Output the [X, Y] coordinate of the center of the cell containing the given text.  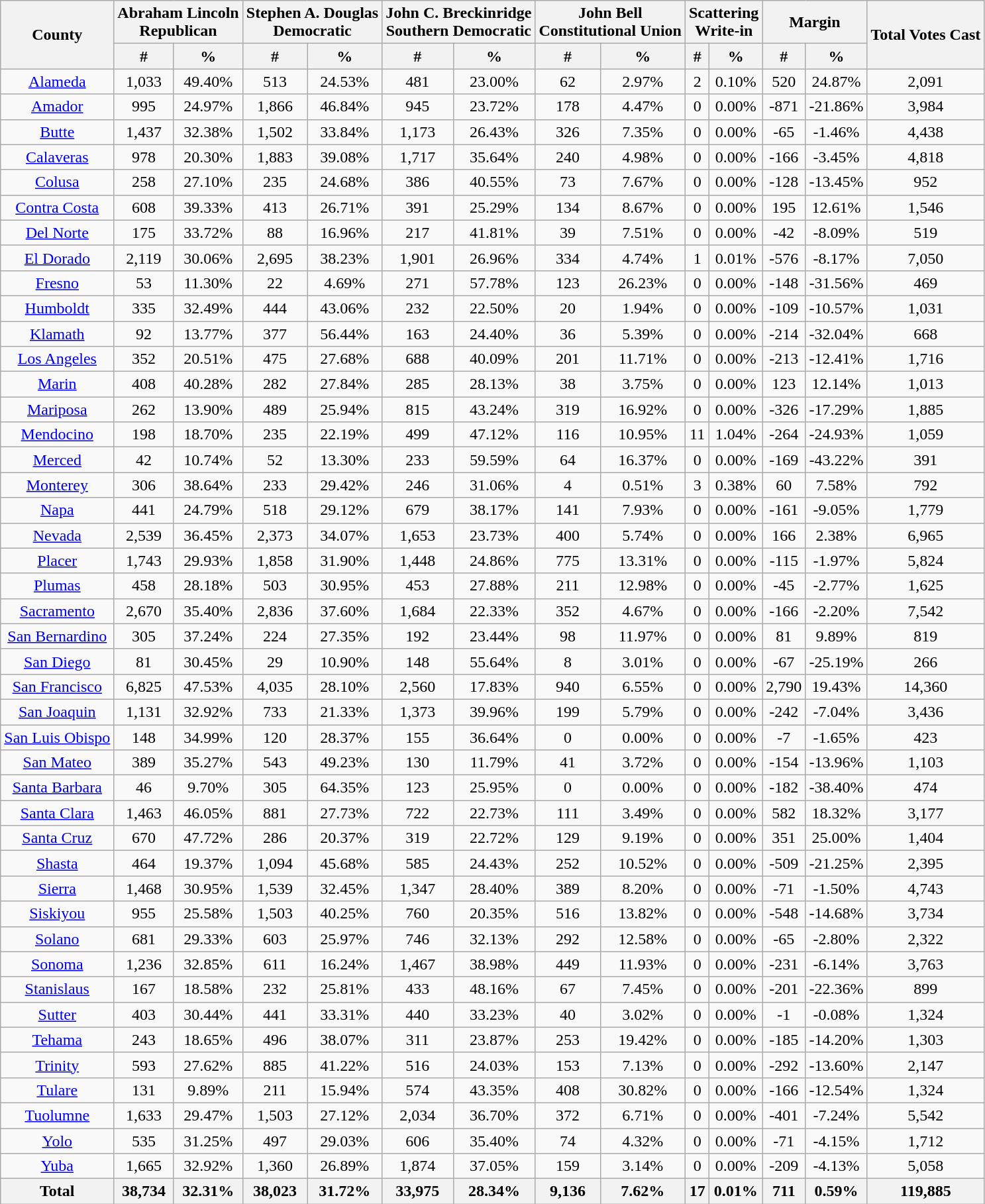
-14.20% [836, 1040]
32.38% [208, 132]
22.50% [494, 308]
Calaveras [57, 157]
141 [568, 510]
-38.40% [836, 788]
46.84% [344, 107]
27.62% [208, 1065]
1,467 [417, 964]
9,136 [568, 1191]
0.10% [736, 82]
311 [417, 1040]
28.40% [494, 889]
36 [568, 333]
Trinity [57, 1065]
3 [697, 485]
4.32% [643, 1140]
7.67% [643, 182]
25.00% [836, 838]
6.55% [643, 686]
33,975 [417, 1191]
Marin [57, 384]
608 [144, 207]
22.72% [494, 838]
603 [275, 939]
38.23% [344, 258]
32.49% [208, 308]
-3.45% [836, 157]
258 [144, 182]
1,633 [144, 1115]
1,539 [275, 889]
195 [784, 207]
130 [417, 763]
1,712 [926, 1140]
4.69% [344, 283]
775 [568, 561]
246 [417, 485]
-185 [784, 1040]
Napa [57, 510]
-6.14% [836, 964]
16.37% [643, 460]
-45 [784, 586]
San Diego [57, 661]
36.45% [208, 535]
El Dorado [57, 258]
-213 [784, 359]
28.13% [494, 384]
28.18% [208, 586]
43.24% [494, 410]
25.29% [494, 207]
-32.04% [836, 333]
574 [417, 1090]
1,716 [926, 359]
520 [784, 82]
36.70% [494, 1115]
518 [275, 510]
792 [926, 485]
24.86% [494, 561]
Yuba [57, 1166]
224 [275, 636]
978 [144, 157]
1,347 [417, 889]
201 [568, 359]
7,050 [926, 258]
7.45% [643, 989]
-1.46% [836, 132]
Plumas [57, 586]
Stephen A. DouglasDemocratic [312, 23]
10.90% [344, 661]
Placer [57, 561]
13.77% [208, 333]
38,734 [144, 1191]
3.01% [643, 661]
16.92% [643, 410]
-148 [784, 283]
611 [275, 964]
San Bernardino [57, 636]
4,438 [926, 132]
2,670 [144, 611]
1,013 [926, 384]
-2.80% [836, 939]
-4.13% [836, 1166]
199 [568, 712]
20 [568, 308]
39.33% [208, 207]
400 [568, 535]
28.34% [494, 1191]
24.87% [836, 82]
166 [784, 535]
746 [417, 939]
43.35% [494, 1090]
3,763 [926, 964]
1,033 [144, 82]
22.19% [344, 435]
John C. BreckinridgeSouthern Democratic [458, 23]
253 [568, 1040]
27.12% [344, 1115]
42 [144, 460]
6,825 [144, 686]
35.27% [208, 763]
335 [144, 308]
27.68% [344, 359]
4.74% [643, 258]
116 [568, 435]
178 [568, 107]
24.79% [208, 510]
1,303 [926, 1040]
2,322 [926, 939]
34.99% [208, 738]
12.61% [836, 207]
40.25% [344, 914]
16.96% [344, 233]
2,539 [144, 535]
57.78% [494, 283]
-264 [784, 435]
5.79% [643, 712]
28.37% [344, 738]
25.58% [208, 914]
668 [926, 333]
Tehama [57, 1040]
-115 [784, 561]
-1.65% [836, 738]
10.52% [643, 863]
2,836 [275, 611]
35.64% [494, 157]
453 [417, 586]
Amador [57, 107]
29.93% [208, 561]
-2.77% [836, 586]
1,103 [926, 763]
18.58% [208, 989]
14,360 [926, 686]
Klamath [57, 333]
13.90% [208, 410]
64 [568, 460]
1,502 [275, 132]
Santa Clara [57, 813]
55.64% [494, 661]
-548 [784, 914]
37.05% [494, 1166]
2 [697, 82]
62 [568, 82]
3.14% [643, 1166]
8 [568, 661]
Sutter [57, 1014]
4.98% [643, 157]
22.73% [494, 813]
Siskiyou [57, 914]
30.44% [208, 1014]
3.72% [643, 763]
7.62% [643, 1191]
30.82% [643, 1090]
53 [144, 283]
Los Angeles [57, 359]
Mariposa [57, 410]
37.24% [208, 636]
3,177 [926, 813]
120 [275, 738]
25.95% [494, 788]
-24.93% [836, 435]
Del Norte [57, 233]
-25.19% [836, 661]
-12.54% [836, 1090]
444 [275, 308]
-10.57% [836, 308]
4.67% [643, 611]
1,437 [144, 132]
29.12% [344, 510]
11.71% [643, 359]
Stanislaus [57, 989]
582 [784, 813]
13.31% [643, 561]
11.97% [643, 636]
1,131 [144, 712]
-13.96% [836, 763]
33.84% [344, 132]
1,059 [926, 435]
760 [417, 914]
3,436 [926, 712]
2,034 [417, 1115]
31.90% [344, 561]
0.51% [643, 485]
2,119 [144, 258]
37.60% [344, 611]
33.31% [344, 1014]
Nevada [57, 535]
-12.41% [836, 359]
26.89% [344, 1166]
1,448 [417, 561]
Fresno [57, 283]
-9.05% [836, 510]
-31.56% [836, 283]
688 [417, 359]
945 [417, 107]
24.68% [344, 182]
3,984 [926, 107]
2,395 [926, 863]
11 [697, 435]
39 [568, 233]
-169 [784, 460]
1,236 [144, 964]
33.23% [494, 1014]
67 [568, 989]
3.02% [643, 1014]
3,734 [926, 914]
670 [144, 838]
489 [275, 410]
-576 [784, 258]
2.38% [836, 535]
513 [275, 82]
38.64% [208, 485]
1,717 [417, 157]
Total Votes Cast [926, 34]
-2.20% [836, 611]
1,404 [926, 838]
32.45% [344, 889]
Shasta [57, 863]
386 [417, 182]
5.74% [643, 535]
88 [275, 233]
593 [144, 1065]
40.09% [494, 359]
30.45% [208, 661]
11.79% [494, 763]
19.42% [643, 1040]
92 [144, 333]
129 [568, 838]
45.68% [344, 863]
41 [568, 763]
2,091 [926, 82]
4.47% [643, 107]
-1.50% [836, 889]
26.23% [643, 283]
Yolo [57, 1140]
4,818 [926, 157]
11.93% [643, 964]
995 [144, 107]
17 [697, 1191]
29.42% [344, 485]
-871 [784, 107]
19.37% [208, 863]
13.30% [344, 460]
4,743 [926, 889]
-182 [784, 788]
52 [275, 460]
Alameda [57, 82]
24.53% [344, 82]
-21.86% [836, 107]
243 [144, 1040]
Sacramento [57, 611]
23.73% [494, 535]
433 [417, 989]
-67 [784, 661]
1,883 [275, 157]
12.58% [643, 939]
Sonoma [57, 964]
24.40% [494, 333]
32.13% [494, 939]
1,031 [926, 308]
733 [275, 712]
39.08% [344, 157]
131 [144, 1090]
7.35% [643, 132]
711 [784, 1191]
1 [697, 258]
1.94% [643, 308]
46 [144, 788]
27.88% [494, 586]
41.81% [494, 233]
372 [568, 1115]
22 [275, 283]
-401 [784, 1115]
5,542 [926, 1115]
40.55% [494, 182]
34.07% [344, 535]
32.31% [208, 1191]
403 [144, 1014]
-7.04% [836, 712]
San Mateo [57, 763]
4 [568, 485]
25.81% [344, 989]
-1.97% [836, 561]
-209 [784, 1166]
Margin [815, 23]
-509 [784, 863]
6,965 [926, 535]
458 [144, 586]
Butte [57, 132]
240 [568, 157]
23.00% [494, 82]
5,058 [926, 1166]
-109 [784, 308]
11.30% [208, 283]
24.03% [494, 1065]
32.85% [208, 964]
59.59% [494, 460]
543 [275, 763]
Total [57, 1191]
2,373 [275, 535]
955 [144, 914]
-0.08% [836, 1014]
-242 [784, 712]
29.47% [208, 1115]
-14.68% [836, 914]
47.12% [494, 435]
1,901 [417, 258]
-201 [784, 989]
9.19% [643, 838]
159 [568, 1166]
1.04% [736, 435]
7.51% [643, 233]
13.82% [643, 914]
-43.22% [836, 460]
-13.60% [836, 1065]
252 [568, 863]
22.33% [494, 611]
134 [568, 207]
606 [417, 1140]
175 [144, 233]
952 [926, 182]
San Francisco [57, 686]
440 [417, 1014]
0.59% [836, 1191]
217 [417, 233]
585 [417, 863]
Tuolumne [57, 1115]
38 [568, 384]
Colusa [57, 182]
49.40% [208, 82]
192 [417, 636]
266 [926, 661]
-161 [784, 510]
7.13% [643, 1065]
8.67% [643, 207]
819 [926, 636]
306 [144, 485]
Santa Barbara [57, 788]
1,463 [144, 813]
681 [144, 939]
19.43% [836, 686]
1,885 [926, 410]
26.43% [494, 132]
12.14% [836, 384]
326 [568, 132]
519 [926, 233]
12.98% [643, 586]
1,094 [275, 863]
31.72% [344, 1191]
-4.15% [836, 1140]
31.06% [494, 485]
449 [568, 964]
-231 [784, 964]
496 [275, 1040]
-8.09% [836, 233]
475 [275, 359]
John BellConstitutional Union [610, 23]
43.06% [344, 308]
39.96% [494, 712]
-21.25% [836, 863]
-8.17% [836, 258]
535 [144, 1140]
-292 [784, 1065]
1,173 [417, 132]
-214 [784, 333]
18.32% [836, 813]
679 [417, 510]
38.07% [344, 1040]
1,779 [926, 510]
17.83% [494, 686]
119,885 [926, 1191]
292 [568, 939]
1,625 [926, 586]
27.10% [208, 182]
20.30% [208, 157]
286 [275, 838]
24.97% [208, 107]
5,824 [926, 561]
3.75% [643, 384]
413 [275, 207]
1,743 [144, 561]
23.87% [494, 1040]
25.94% [344, 410]
6.71% [643, 1115]
38.98% [494, 964]
153 [568, 1065]
Humboldt [57, 308]
2,147 [926, 1065]
7.58% [836, 485]
29 [275, 661]
1,874 [417, 1166]
1,373 [417, 712]
Tulare [57, 1090]
27.84% [344, 384]
46.05% [208, 813]
-1 [784, 1014]
5.39% [643, 333]
20.51% [208, 359]
41.22% [344, 1065]
73 [568, 182]
1,866 [275, 107]
56.44% [344, 333]
722 [417, 813]
San Luis Obispo [57, 738]
2,560 [417, 686]
885 [275, 1065]
-42 [784, 233]
285 [417, 384]
-326 [784, 410]
26.71% [344, 207]
20.37% [344, 838]
1,360 [275, 1166]
271 [417, 283]
7.93% [643, 510]
-154 [784, 763]
24.43% [494, 863]
38.17% [494, 510]
36.64% [494, 738]
40.28% [208, 384]
10.74% [208, 460]
30.06% [208, 258]
20.35% [494, 914]
15.94% [344, 1090]
ScatteringWrite-in [723, 23]
25.97% [344, 939]
33.72% [208, 233]
29.03% [344, 1140]
Merced [57, 460]
74 [568, 1140]
1,684 [417, 611]
1,468 [144, 889]
1,858 [275, 561]
262 [144, 410]
18.70% [208, 435]
167 [144, 989]
9.70% [208, 788]
29.33% [208, 939]
Santa Cruz [57, 838]
377 [275, 333]
27.35% [344, 636]
2.97% [643, 82]
County [57, 34]
4,035 [275, 686]
Monterey [57, 485]
Mendocino [57, 435]
1,653 [417, 535]
64.35% [344, 788]
60 [784, 485]
-128 [784, 182]
503 [275, 586]
Sierra [57, 889]
-7 [784, 738]
1,546 [926, 207]
2,695 [275, 258]
Abraham LincolnRepublican [178, 23]
10.95% [643, 435]
163 [417, 333]
18.65% [208, 1040]
-22.36% [836, 989]
48.16% [494, 989]
21.33% [344, 712]
499 [417, 435]
Solano [57, 939]
8.20% [643, 889]
423 [926, 738]
7,542 [926, 611]
Contra Costa [57, 207]
28.10% [344, 686]
38,023 [275, 1191]
San Joaquin [57, 712]
23.44% [494, 636]
16.24% [344, 964]
497 [275, 1140]
464 [144, 863]
49.23% [344, 763]
0.38% [736, 485]
351 [784, 838]
-13.45% [836, 182]
27.73% [344, 813]
2,790 [784, 686]
-7.24% [836, 1115]
111 [568, 813]
1,665 [144, 1166]
26.96% [494, 258]
-17.29% [836, 410]
155 [417, 738]
940 [568, 686]
334 [568, 258]
282 [275, 384]
23.72% [494, 107]
47.72% [208, 838]
47.53% [208, 686]
198 [144, 435]
40 [568, 1014]
899 [926, 989]
815 [417, 410]
481 [417, 82]
881 [275, 813]
474 [926, 788]
3.49% [643, 813]
31.25% [208, 1140]
469 [926, 283]
98 [568, 636]
